Pinpoint the cell where the given text exists, returning its (x, y) midpoint coordinate. 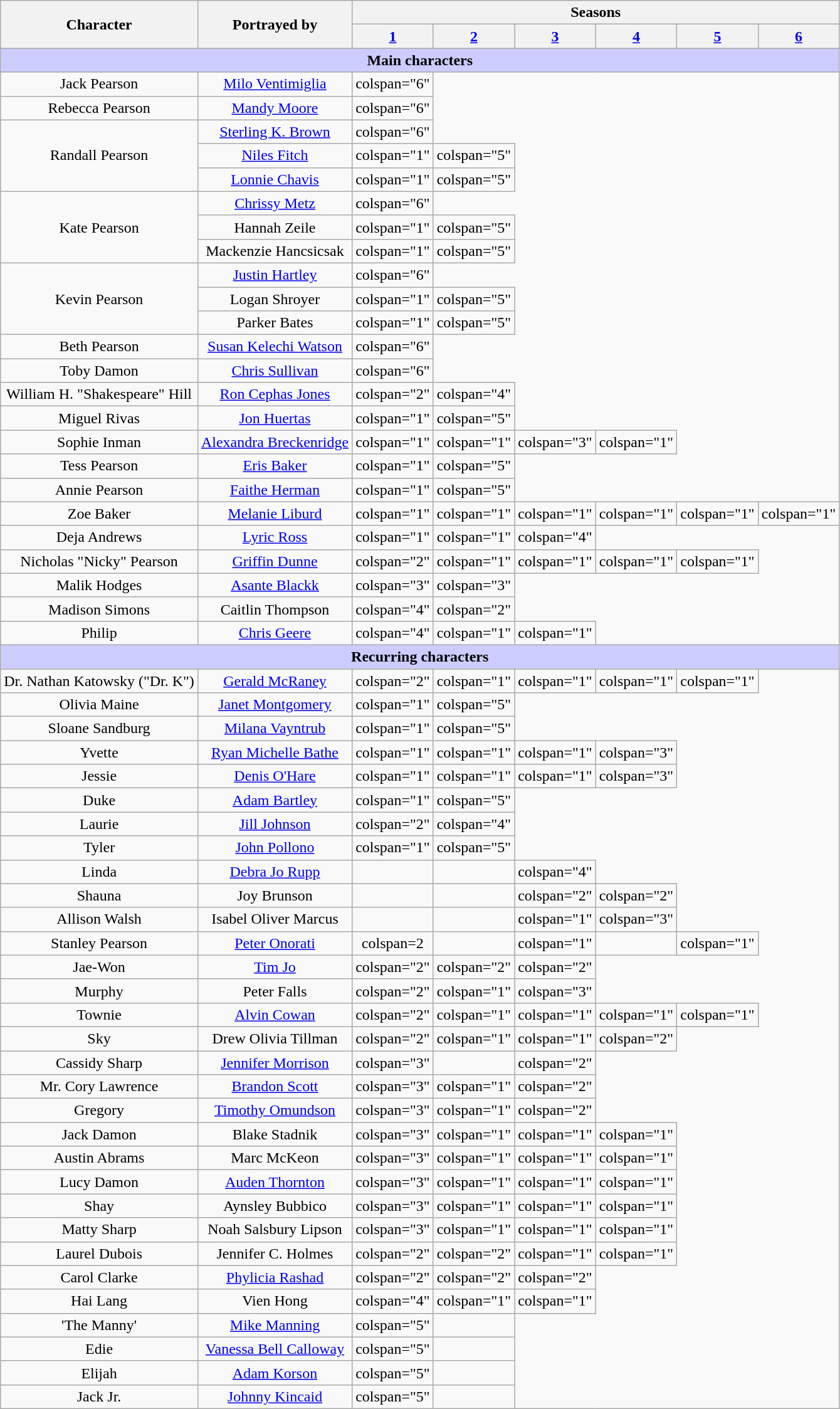
Hannah Zeile (275, 227)
Olivia Maine (99, 705)
Yvette (99, 752)
Tyler (99, 848)
Jessie (99, 776)
Jennifer Morrison (275, 1063)
Allison Walsh (99, 919)
colspan=2 (393, 943)
Chrissy Metz (275, 203)
Mackenzie Hancsicsak (275, 251)
Chris Geere (275, 633)
Gregory (99, 1111)
Blake Stadnik (275, 1134)
Melanie Liburd (275, 514)
Rebecca Pearson (99, 108)
Philip (99, 633)
William H. "Shakespeare" Hill (99, 394)
Ryan Michelle Bathe (275, 752)
Jill Johnson (275, 824)
Drew Olivia Tillman (275, 1038)
Kate Pearson (99, 227)
Adam Korson (275, 1373)
Milo Ventimiglia (275, 84)
Malik Hodges (99, 585)
Jon Huertas (275, 418)
Duke (99, 800)
6 (799, 36)
Lucy Damon (99, 1182)
Murphy (99, 991)
Recurring characters (420, 657)
Alvin Cowan (275, 1015)
Miguel Rivas (99, 418)
Nicholas "Nicky" Pearson (99, 561)
3 (555, 36)
Vanessa Bell Calloway (275, 1349)
Shauna (99, 895)
Randall Pearson (99, 156)
Beth Pearson (99, 347)
Timothy Omundson (275, 1111)
Peter Onorati (275, 943)
Lyric Ross (275, 537)
Susan Kelechi Watson (275, 347)
Jack Jr. (99, 1396)
Main characters (420, 60)
2 (474, 36)
Aynsley Bubbico (275, 1206)
Griffin Dunne (275, 561)
Phylicia Rashad (275, 1277)
Linda (99, 872)
Annie Pearson (99, 490)
Debra Jo Rupp (275, 872)
Hai Lang (99, 1301)
Zoe Baker (99, 514)
Asante Blackk (275, 585)
5 (718, 36)
Janet Montgomery (275, 705)
John Pollono (275, 848)
Deja Andrews (99, 537)
Tim Jo (275, 967)
Mr. Cory Lawrence (99, 1087)
Shay (99, 1206)
Sloane Sandburg (99, 729)
Parker Bates (275, 323)
Johnny Kincaid (275, 1396)
Isabel Oliver Marcus (275, 919)
Vien Hong (275, 1301)
Laurie (99, 824)
Jennifer C. Holmes (275, 1253)
Ron Cephas Jones (275, 394)
Peter Falls (275, 991)
Joy Brunson (275, 895)
Noah Salsbury Lipson (275, 1230)
Logan Shroyer (275, 299)
Caitlin Thompson (275, 609)
1 (393, 36)
Mandy Moore (275, 108)
Auden Thornton (275, 1182)
Tess Pearson (99, 466)
Carol Clarke (99, 1277)
Stanley Pearson (99, 943)
Alexandra Breckenridge (275, 442)
4 (636, 36)
Mike Manning (275, 1325)
'The Manny' (99, 1325)
Adam Bartley (275, 800)
Portrayed by (275, 24)
Denis O'Hare (275, 776)
Seasons (596, 13)
Gerald McRaney (275, 680)
Jack Damon (99, 1134)
Eris Baker (275, 466)
Madison Simons (99, 609)
Lonnie Chavis (275, 179)
Matty Sharp (99, 1230)
Austin Abrams (99, 1158)
Sky (99, 1038)
Toby Damon (99, 371)
Dr. Nathan Katowsky ("Dr. K") (99, 680)
Jae-Won (99, 967)
Elijah (99, 1373)
Sophie Inman (99, 442)
Niles Fitch (275, 156)
Jack Pearson (99, 84)
Marc McKeon (275, 1158)
Edie (99, 1349)
Faithe Herman (275, 490)
Justin Hartley (275, 275)
Kevin Pearson (99, 298)
Brandon Scott (275, 1087)
Character (99, 24)
Chris Sullivan (275, 371)
Laurel Dubois (99, 1253)
Townie (99, 1015)
Cassidy Sharp (99, 1063)
Milana Vayntrub (275, 729)
Sterling K. Brown (275, 132)
